Determine the [x, y] coordinate at the center of the cell enclosing the given text.  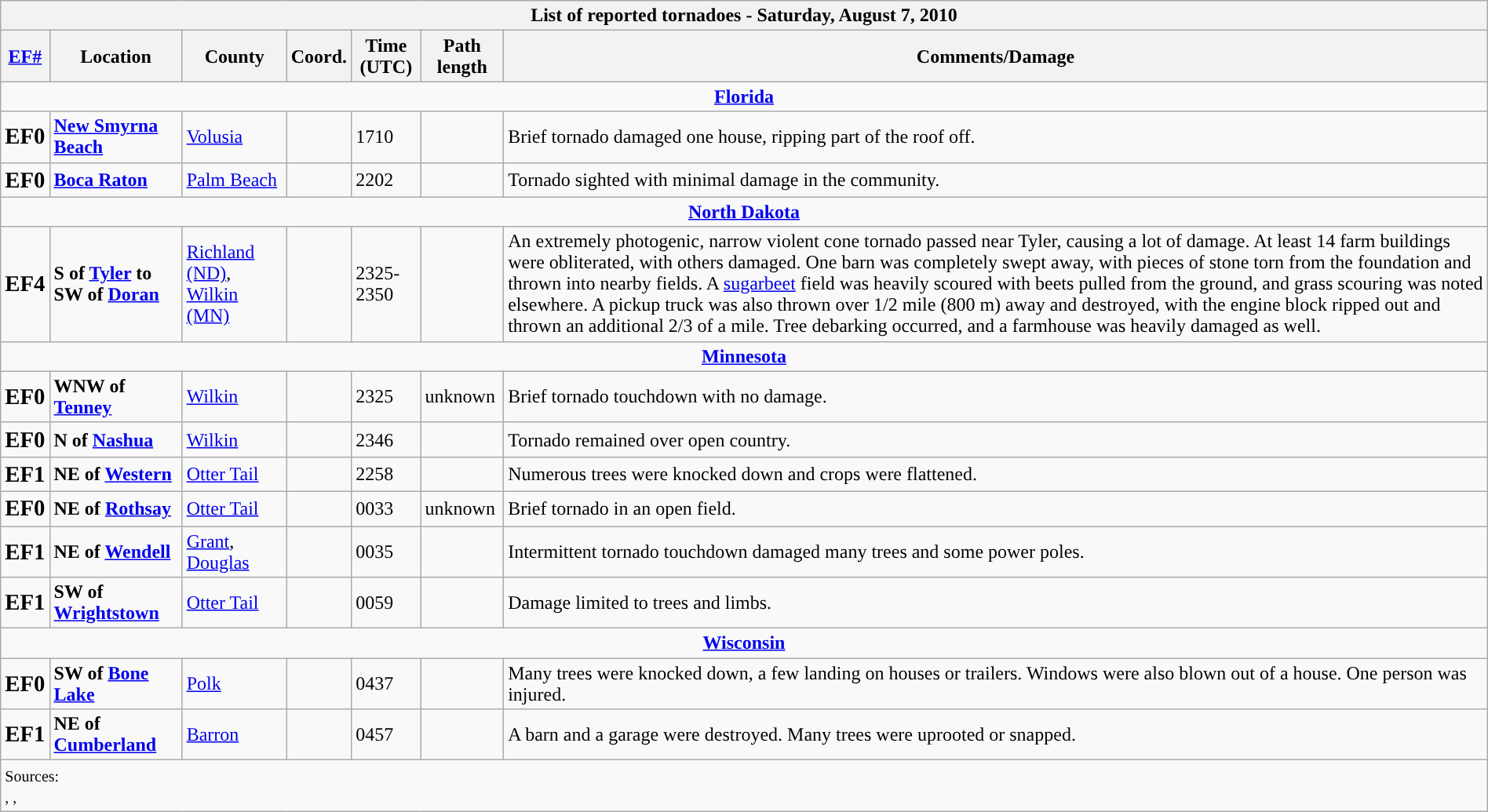
Brief tornado damaged one house, ripping part of the roof off. [996, 137]
Tornado remained over open country. [996, 439]
Polk [234, 684]
Volusia [234, 137]
Florida [744, 96]
Tornado sighted with minimal damage in the community. [996, 180]
1710 [386, 137]
Brief tornado in an open field. [996, 508]
SW of Bone Lake [116, 684]
Barron [234, 734]
0437 [386, 684]
2325 [386, 397]
0035 [386, 551]
NE of Cumberland [116, 734]
2258 [386, 474]
Sources:, , [744, 786]
Brief tornado touchdown with no damage. [996, 397]
Numerous trees were knocked down and crops were flattened. [996, 474]
New Smyrna Beach [116, 137]
NE of Wendell [116, 551]
Wisconsin [744, 643]
Path length [462, 56]
Time (UTC) [386, 56]
A barn and a garage were destroyed. Many trees were uprooted or snapped. [996, 734]
Boca Raton [116, 180]
2202 [386, 180]
Intermittent tornado touchdown damaged many trees and some power poles. [996, 551]
0059 [386, 603]
North Dakota [744, 212]
Palm Beach [234, 180]
Coord. [319, 56]
2346 [386, 439]
EF4 [25, 284]
Richland (ND), Wilkin (MN) [234, 284]
Location [116, 56]
Damage limited to trees and limbs. [996, 603]
County [234, 56]
WNW of Tenney [116, 397]
Grant, Douglas [234, 551]
Many trees were knocked down, a few landing on houses or trailers. Windows were also blown out of a house. One person was injured. [996, 684]
EF# [25, 56]
N of Nashua [116, 439]
Comments/Damage [996, 56]
List of reported tornadoes - Saturday, August 7, 2010 [744, 16]
S of Tyler to SW of Doran [116, 284]
Minnesota [744, 356]
0457 [386, 734]
2325-2350 [386, 284]
NE of Rothsay [116, 508]
0033 [386, 508]
SW of Wrightstown [116, 603]
NE of Western [116, 474]
